Scan for the cell matching the given text and deliver its (X, Y) coordinate at center. 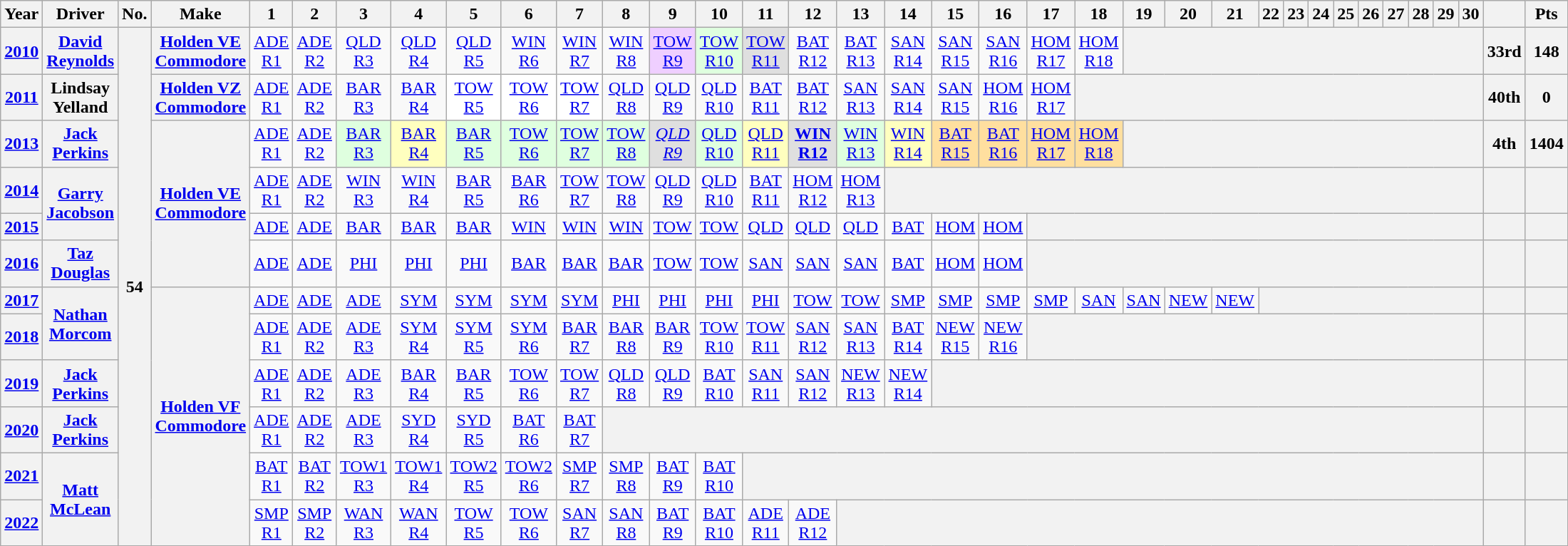
3 (363, 14)
2020 (21, 429)
17 (1051, 14)
Lindsay Yelland (81, 97)
BATR15 (955, 144)
5 (473, 14)
BAT R14 (908, 336)
0 (1547, 97)
2017 (21, 300)
13 (861, 14)
148 (1547, 51)
BAR R6 (529, 190)
2021 (21, 476)
SYM R6 (529, 336)
Driver (81, 14)
6 (529, 14)
NEWR13 (861, 383)
22 (1272, 14)
Garry Jacobson (81, 204)
WINR14 (908, 144)
2022 (21, 522)
HOM R13 (861, 190)
QLDR9 (673, 144)
HOM R18 (1099, 51)
2011 (21, 97)
25 (1346, 14)
15 (955, 14)
7 (579, 14)
SYDR5 (473, 429)
1404 (1547, 144)
24 (1321, 14)
Holden VZ Commodore (201, 97)
Holden VF Commodore (201, 416)
BAR R3 (363, 97)
21 (1235, 14)
BAR R7 (579, 336)
TOW2R5 (473, 476)
HOM R12 (813, 190)
1 (272, 14)
David Reynolds (81, 51)
SMPR7 (579, 476)
QLDR10 (718, 144)
28 (1421, 14)
54 (135, 287)
ADER3 (363, 429)
18 (1099, 14)
HOMR18 (1099, 144)
SANR11 (765, 383)
No. (135, 14)
HOM R16 (1004, 97)
Make (201, 14)
BATR1 (272, 476)
QLD R3 (363, 51)
SAN R12 (813, 336)
Matt McLean (81, 499)
WIN R3 (363, 190)
BAR R5 (473, 190)
26 (1371, 14)
BATR2 (314, 476)
BATR16 (1004, 144)
WIN R6 (529, 51)
12 (813, 14)
19 (1143, 14)
40th (1504, 97)
2016 (21, 264)
BAR R4 (419, 97)
TOW1R4 (419, 476)
TOW R9 (673, 51)
23 (1296, 14)
TOWR5 (473, 522)
BAR R8 (626, 336)
TOW R8 (626, 190)
10 (718, 14)
30 (1471, 14)
BAR R9 (673, 336)
TOW R5 (473, 97)
16 (1004, 14)
Taz Douglas (81, 264)
SYM R4 (419, 336)
WIN R8 (626, 51)
2015 (21, 227)
Year (21, 14)
WIN R7 (579, 51)
SMPR1 (272, 522)
11 (765, 14)
Nathan Morcom (81, 324)
4 (419, 14)
TOW1R3 (363, 476)
BATR6 (529, 429)
SMPR2 (314, 522)
BATR7 (579, 429)
SANR7 (579, 522)
SANR12 (813, 383)
NEW R16 (1004, 336)
29 (1445, 14)
WANR3 (363, 522)
NEWR14 (908, 383)
33rd (1504, 51)
QLDR11 (765, 144)
QLD R5 (473, 51)
Pts (1547, 14)
WINR12 (813, 144)
WIN R4 (419, 190)
SYM R5 (473, 336)
SYDR4 (419, 429)
8 (626, 14)
NEW R15 (955, 336)
4th (1504, 144)
2013 (21, 144)
2014 (21, 190)
TOWR8 (626, 144)
2 (314, 14)
ADER12 (813, 522)
27 (1396, 14)
WANR4 (419, 522)
BAT R13 (861, 51)
2010 (21, 51)
2019 (21, 383)
9 (673, 14)
WINR13 (861, 144)
14 (908, 14)
HOMR17 (1051, 144)
QLD R4 (419, 51)
20 (1188, 14)
TOW2R6 (529, 476)
SANR8 (626, 522)
ADER11 (765, 522)
BARR3 (363, 144)
TOW R6 (529, 97)
SMPR8 (626, 476)
SAN R16 (1004, 51)
2018 (21, 336)
